Identify which cell holds the provided text, then report its [x, y] central coordinate. 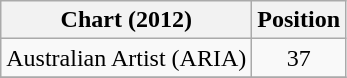
Chart (2012) [126, 20]
Position [299, 20]
37 [299, 58]
Australian Artist (ARIA) [126, 58]
